Pinpoint the cell where the given text exists, returning its [X, Y] midpoint coordinate. 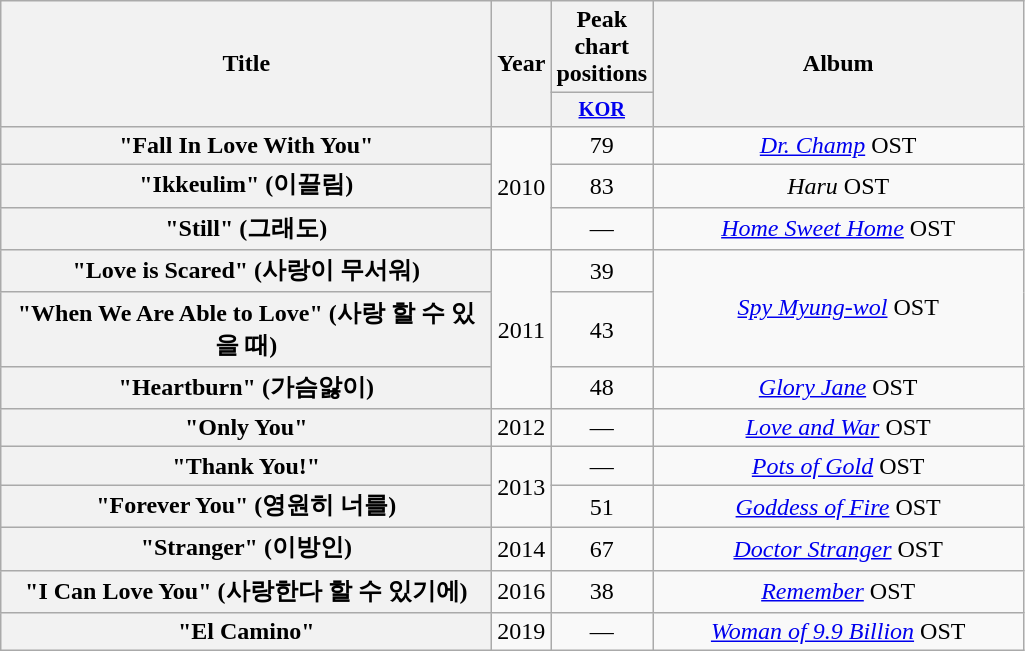
67 [602, 550]
Goddess of Fire OST [838, 506]
Woman of 9.9 Billion OST [838, 632]
"Stranger" (이방인) [246, 550]
43 [602, 329]
Haru OST [838, 186]
KOR [602, 110]
"Fall In Love With You" [246, 145]
"Ikkeulim" (이끌림) [246, 186]
"I Can Love You" (사랑한다 할 수 있기에) [246, 592]
Glory Jane OST [838, 388]
"When We Are Able to Love" (사랑 할 수 있을 때) [246, 329]
Love and War OST [838, 428]
"Only You" [246, 428]
Remember OST [838, 592]
Doctor Stranger OST [838, 550]
"Forever You" (영원히 너를) [246, 506]
Album [838, 64]
39 [602, 272]
Home Sweet Home OST [838, 228]
2013 [522, 488]
Dr. Champ OST [838, 145]
83 [602, 186]
"Heartburn" (가슴앓이) [246, 388]
48 [602, 388]
2010 [522, 188]
2016 [522, 592]
"Still" (그래도) [246, 228]
2011 [522, 330]
38 [602, 592]
Title [246, 64]
"Thank You!" [246, 466]
2019 [522, 632]
Spy Myung-wol OST [838, 308]
79 [602, 145]
"Love is Scared" (사랑이 무서워) [246, 272]
Year [522, 64]
Pots of Gold OST [838, 466]
Peak chart positions [602, 47]
2012 [522, 428]
51 [602, 506]
"El Camino" [246, 632]
2014 [522, 550]
